Return [x, y] of the center of cell containing provided text 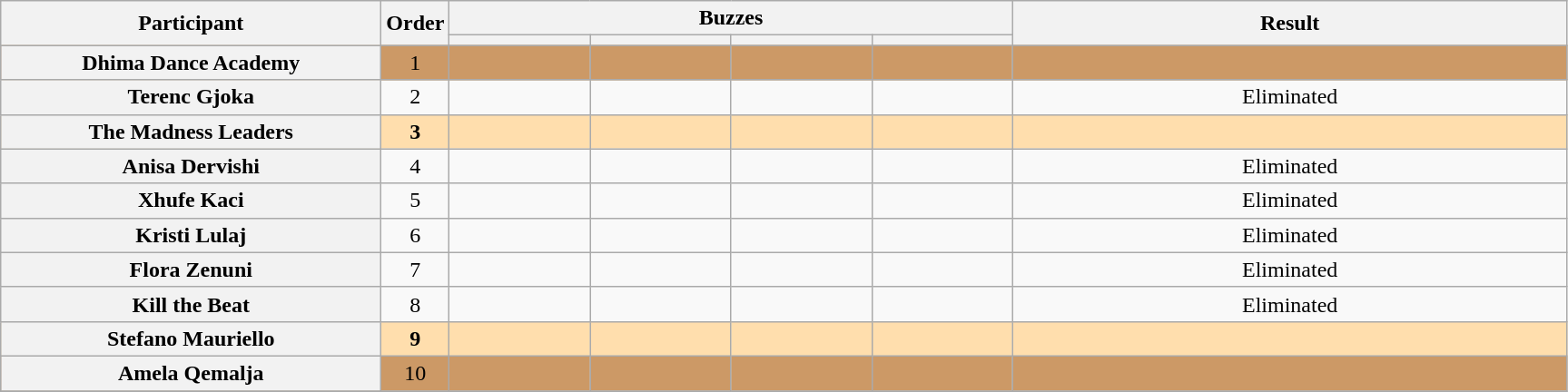
The Madness Leaders [191, 132]
Kill the Beat [191, 304]
Buzzes [731, 18]
Stefano Mauriello [191, 338]
Anisa Dervishi [191, 166]
10 [416, 373]
Terenc Gjoka [191, 97]
7 [416, 269]
5 [416, 201]
6 [416, 235]
Result [1289, 24]
8 [416, 304]
2 [416, 97]
Xhufe Kaci [191, 201]
Kristi Lulaj [191, 235]
Amela Qemalja [191, 373]
Flora Zenuni [191, 269]
Order [416, 24]
1 [416, 63]
9 [416, 338]
4 [416, 166]
Participant [191, 24]
3 [416, 132]
Dhima Dance Academy [191, 63]
